Identify which cell holds the provided text, then report its (X, Y) central coordinate. 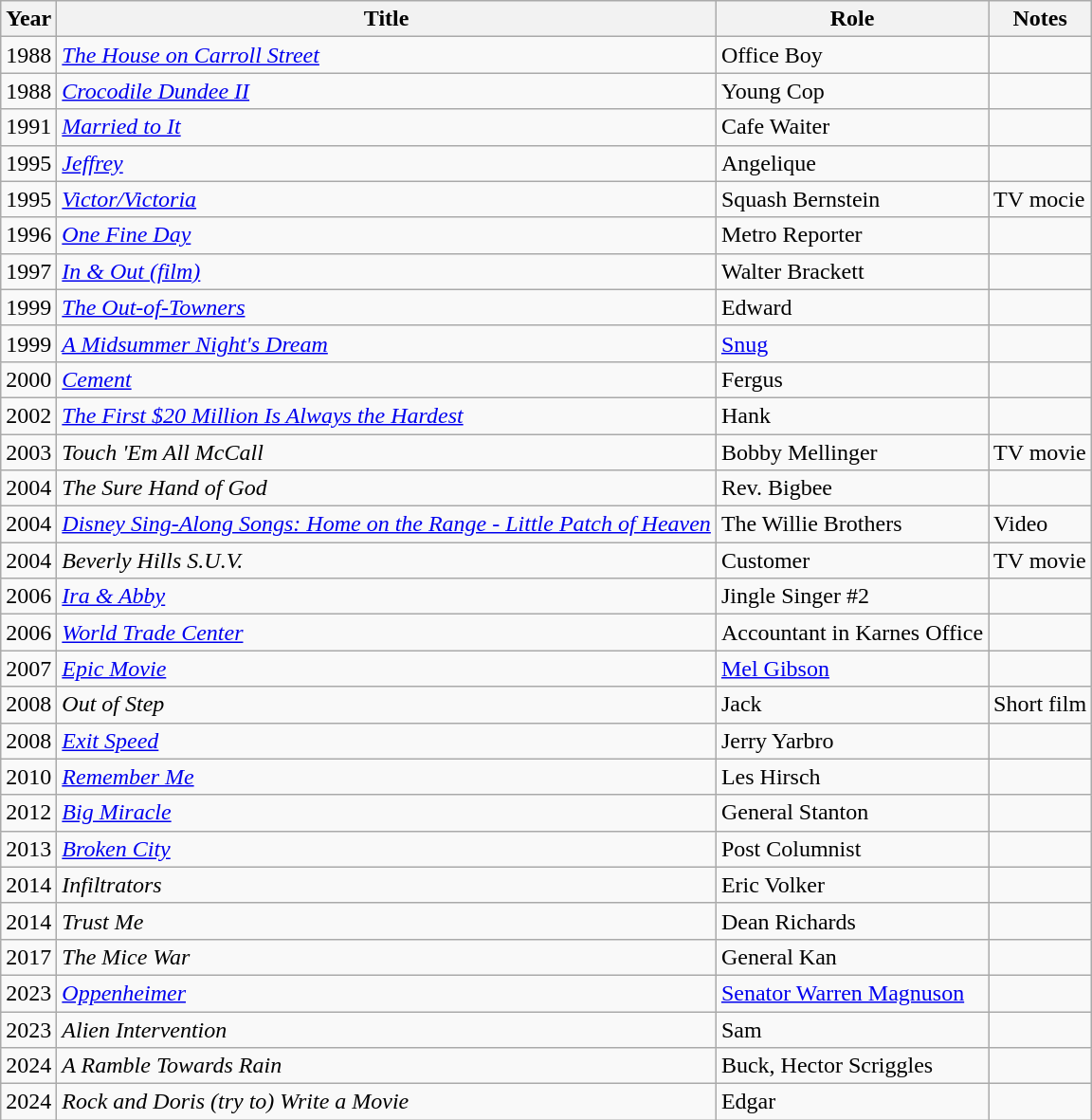
Notes (1041, 19)
The House on Carroll Street (387, 55)
Big Miracle (387, 813)
Infiltrators (387, 885)
Exit Speed (387, 741)
2012 (28, 813)
Snug (851, 343)
Role (851, 19)
2013 (28, 849)
Jingle Singer #2 (851, 597)
Edgar (851, 1102)
World Trade Center (387, 633)
2003 (28, 452)
2007 (28, 669)
The Sure Hand of God (387, 488)
The First $20 Million Is Always the Hardest (387, 415)
Young Cop (851, 91)
Rev. Bigbee (851, 488)
Ira & Abby (387, 597)
Fergus (851, 379)
General Stanton (851, 813)
Cement (387, 379)
1997 (28, 271)
Walter Brackett (851, 271)
2010 (28, 777)
The Out-of-Towners (387, 307)
A Ramble Towards Rain (387, 1066)
Post Columnist (851, 849)
Office Boy (851, 55)
1991 (28, 127)
Cafe Waiter (851, 127)
General Kan (851, 957)
2000 (28, 379)
Year (28, 19)
Beverly Hills S.U.V. (387, 560)
Eric Volker (851, 885)
Accountant in Karnes Office (851, 633)
Trust Me (387, 921)
Broken City (387, 849)
Edward (851, 307)
Buck, Hector Scriggles (851, 1066)
Out of Step (387, 705)
Sam (851, 1029)
Alien Intervention (387, 1029)
Video (1041, 524)
Customer (851, 560)
Title (387, 19)
A Midsummer Night's Dream (387, 343)
Metro Reporter (851, 235)
Senator Warren Magnuson (851, 993)
Short film (1041, 705)
Rock and Doris (try to) Write a Movie (387, 1102)
Oppenheimer (387, 993)
Disney Sing-Along Songs: Home on the Range - Little Patch of Heaven (387, 524)
Dean Richards (851, 921)
Les Hirsch (851, 777)
Crocodile Dundee II (387, 91)
Jack (851, 705)
Jeffrey (387, 163)
Remember Me (387, 777)
Jerry Yarbro (851, 741)
The Mice War (387, 957)
Epic Movie (387, 669)
Hank (851, 415)
The Willie Brothers (851, 524)
2002 (28, 415)
In & Out (film) (387, 271)
Angelique (851, 163)
One Fine Day (387, 235)
Victor/Victoria (387, 199)
Touch 'Em All McCall (387, 452)
Mel Gibson (851, 669)
Married to It (387, 127)
2017 (28, 957)
Bobby Mellinger (851, 452)
Squash Bernstein (851, 199)
TV mocie (1041, 199)
1996 (28, 235)
